Scan for the cell matching the given text and deliver its (x, y) coordinate at center. 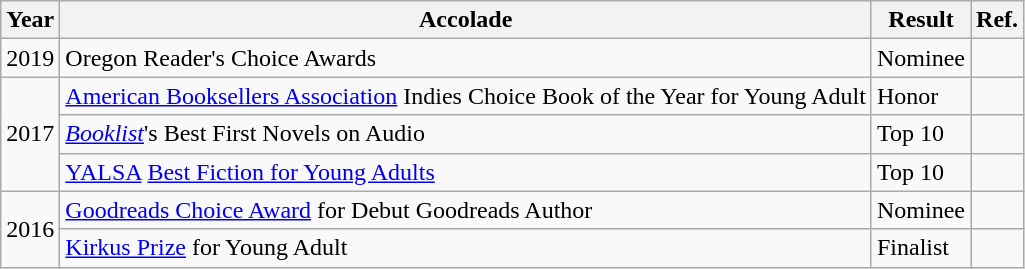
Finalist (920, 248)
Year (30, 20)
2016 (30, 229)
Booklist's Best First Novels on Audio (466, 134)
Oregon Reader's Choice Awards (466, 58)
Ref. (998, 20)
2017 (30, 134)
Goodreads Choice Award for Debut Goodreads Author (466, 210)
Kirkus Prize for Young Adult (466, 248)
Honor (920, 96)
YALSA Best Fiction for Young Adults (466, 172)
American Booksellers Association Indies Choice Book of the Year for Young Adult (466, 96)
2019 (30, 58)
Accolade (466, 20)
Result (920, 20)
